Detect which cell encompasses the target text, then output its (X, Y) center coordinate. 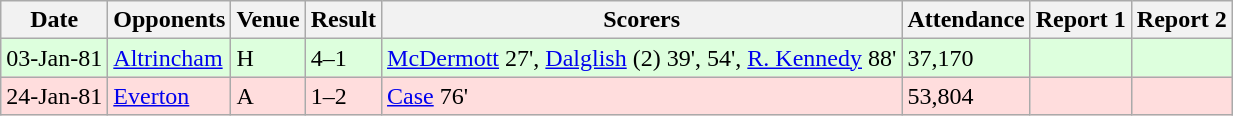
Attendance (966, 20)
Report 2 (1182, 20)
37,170 (966, 58)
Case 76' (642, 96)
53,804 (966, 96)
Result (343, 20)
Everton (170, 96)
Venue (268, 20)
A (268, 96)
McDermott 27', Dalglish (2) 39', 54', R. Kennedy 88' (642, 58)
24-Jan-81 (54, 96)
1–2 (343, 96)
Opponents (170, 20)
Report 1 (1080, 20)
4–1 (343, 58)
H (268, 58)
Altrincham (170, 58)
Scorers (642, 20)
03-Jan-81 (54, 58)
Date (54, 20)
